Return (x, y) of the center of cell containing provided text 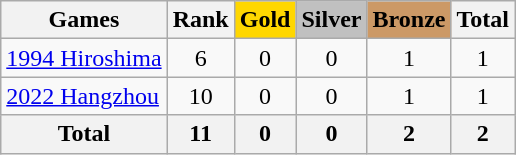
10 (200, 96)
Bronze (409, 20)
2022 Hangzhou (84, 96)
Games (84, 20)
1994 Hiroshima (84, 58)
11 (200, 134)
Silver (332, 20)
Gold (265, 20)
Rank (200, 20)
6 (200, 58)
